Return the (X, Y) coordinate for the center point of the cell that contains the specified text.  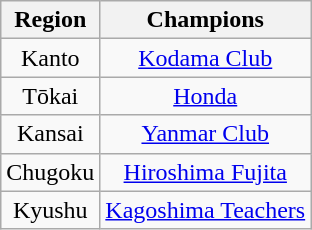
Kyushu (50, 210)
Honda (206, 96)
Kodama Club (206, 58)
Kansai (50, 134)
Champions (206, 20)
Region (50, 20)
Kagoshima Teachers (206, 210)
Tōkai (50, 96)
Chugoku (50, 172)
Hiroshima Fujita (206, 172)
Yanmar Club (206, 134)
Kanto (50, 58)
